Output the (X, Y) coordinate of the center of the cell containing the given text.  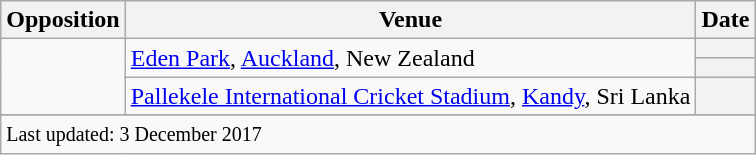
Venue (410, 20)
Eden Park, Auckland, New Zealand (410, 58)
Opposition (63, 20)
Date (726, 20)
Pallekele International Cricket Stadium, Kandy, Sri Lanka (410, 96)
Last updated: 3 December 2017 (378, 134)
